From the cell containing the given text, extract its center point as (X, Y) coordinate. 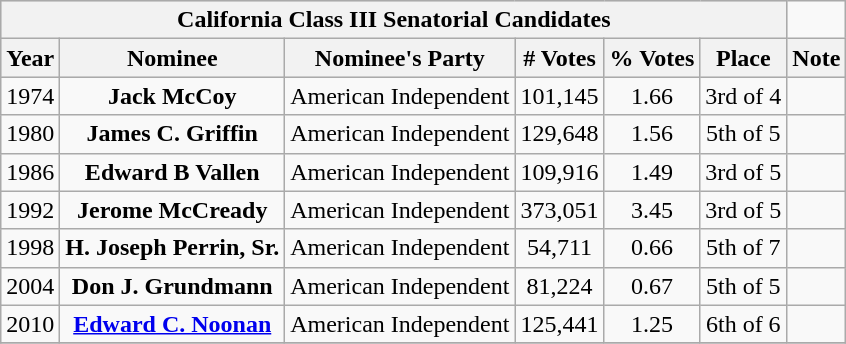
1980 (30, 134)
54,711 (560, 248)
0.66 (652, 248)
81,224 (560, 286)
125,441 (560, 324)
101,145 (560, 96)
Nominee (172, 58)
1.66 (652, 96)
Year (30, 58)
James C. Griffin (172, 134)
Don J. Grundmann (172, 286)
California Class III Senatorial Candidates (394, 20)
1986 (30, 172)
0.67 (652, 286)
Edward C. Noonan (172, 324)
129,648 (560, 134)
1974 (30, 96)
1.56 (652, 134)
3rd of 4 (744, 96)
5th of 7 (744, 248)
Note (816, 58)
1.25 (652, 324)
6th of 6 (744, 324)
3.45 (652, 210)
373,051 (560, 210)
1998 (30, 248)
2010 (30, 324)
# Votes (560, 58)
Place (744, 58)
H. Joseph Perrin, Sr. (172, 248)
% Votes (652, 58)
1992 (30, 210)
2004 (30, 286)
1.49 (652, 172)
Nominee's Party (400, 58)
Edward B Vallen (172, 172)
Jerome McCready (172, 210)
109,916 (560, 172)
Jack McCoy (172, 96)
